Return the [x, y] coordinate for the center point of the cell that contains the specified text.  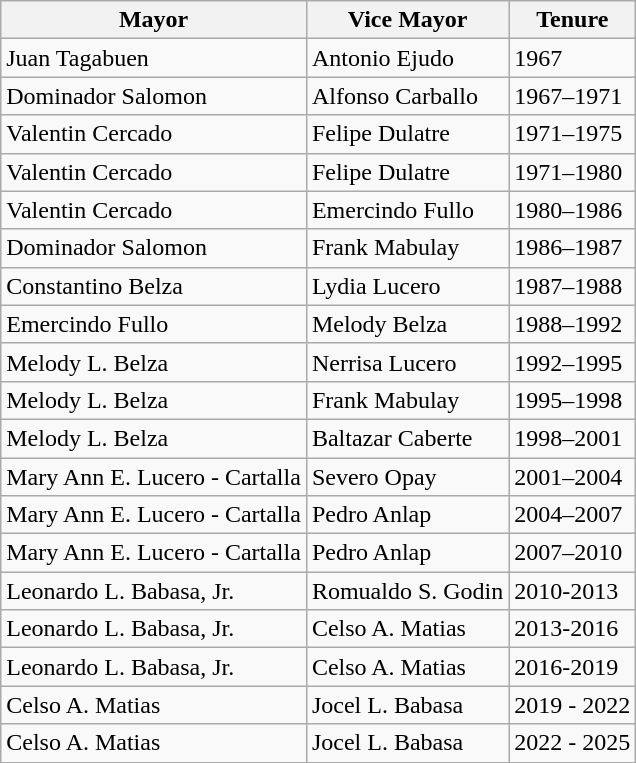
1980–1986 [572, 210]
1992–1995 [572, 362]
Melody Belza [407, 324]
Vice Mayor [407, 20]
1988–1992 [572, 324]
Tenure [572, 20]
1971–1975 [572, 134]
Antonio Ejudo [407, 58]
2019 - 2022 [572, 705]
2013-2016 [572, 629]
1967 [572, 58]
Mayor [154, 20]
Lydia Lucero [407, 286]
1986–1987 [572, 248]
Nerrisa Lucero [407, 362]
Constantino Belza [154, 286]
Baltazar Caberte [407, 438]
1987–1988 [572, 286]
2001–2004 [572, 477]
2004–2007 [572, 515]
1967–1971 [572, 96]
Romualdo S. Godin [407, 591]
2007–2010 [572, 553]
1971–1980 [572, 172]
2010-2013 [572, 591]
1995–1998 [572, 400]
Alfonso Carballo [407, 96]
Juan Tagabuen [154, 58]
2022 - 2025 [572, 743]
Severo Opay [407, 477]
2016-2019 [572, 667]
1998–2001 [572, 438]
